Find where the given text appears and provide that cell's center as (x, y) coordinate. 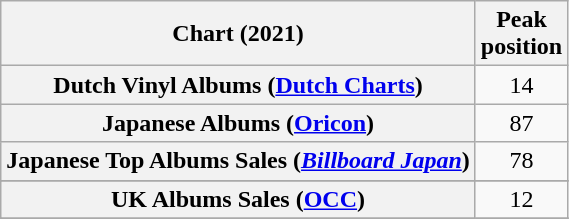
14 (521, 85)
78 (521, 161)
Chart (2021) (238, 34)
UK Albums Sales (OCC) (238, 199)
Dutch Vinyl Albums (Dutch Charts) (238, 85)
Japanese Top Albums Sales (Billboard Japan) (238, 161)
12 (521, 199)
Peakposition (521, 34)
Japanese Albums (Oricon) (238, 123)
87 (521, 123)
